Provide the [x, y] coordinate of the cell's center where the given text is located.  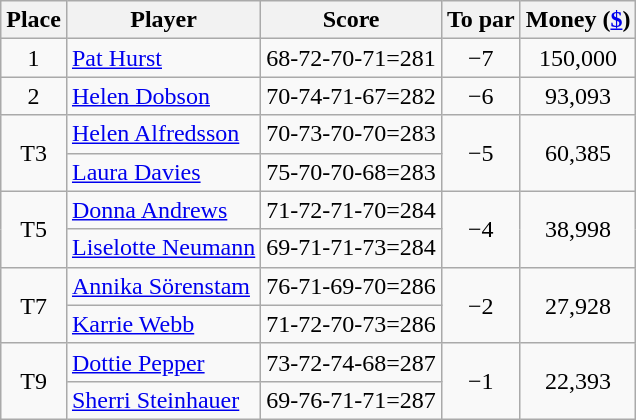
−4 [480, 229]
−6 [480, 96]
38,998 [578, 229]
1 [34, 58]
Karrie Webb [163, 324]
To par [480, 20]
T5 [34, 229]
150,000 [578, 58]
T9 [34, 381]
Score [352, 20]
71-72-71-70=284 [352, 210]
Sherri Steinhauer [163, 400]
Money ($) [578, 20]
−7 [480, 58]
−5 [480, 153]
73-72-74-68=287 [352, 362]
60,385 [578, 153]
69-71-71-73=284 [352, 248]
Laura Davies [163, 172]
22,393 [578, 381]
Helen Dobson [163, 96]
Donna Andrews [163, 210]
Player [163, 20]
71-72-70-73=286 [352, 324]
68-72-70-71=281 [352, 58]
−2 [480, 305]
75-70-70-68=283 [352, 172]
Annika Sörenstam [163, 286]
Liselotte Neumann [163, 248]
70-73-70-70=283 [352, 134]
Helen Alfredsson [163, 134]
93,093 [578, 96]
2 [34, 96]
76-71-69-70=286 [352, 286]
69-76-71-71=287 [352, 400]
−1 [480, 381]
70-74-71-67=282 [352, 96]
T7 [34, 305]
Pat Hurst [163, 58]
Place [34, 20]
T3 [34, 153]
Dottie Pepper [163, 362]
27,928 [578, 305]
